Find where the given text appears and provide that cell's center as [x, y] coordinate. 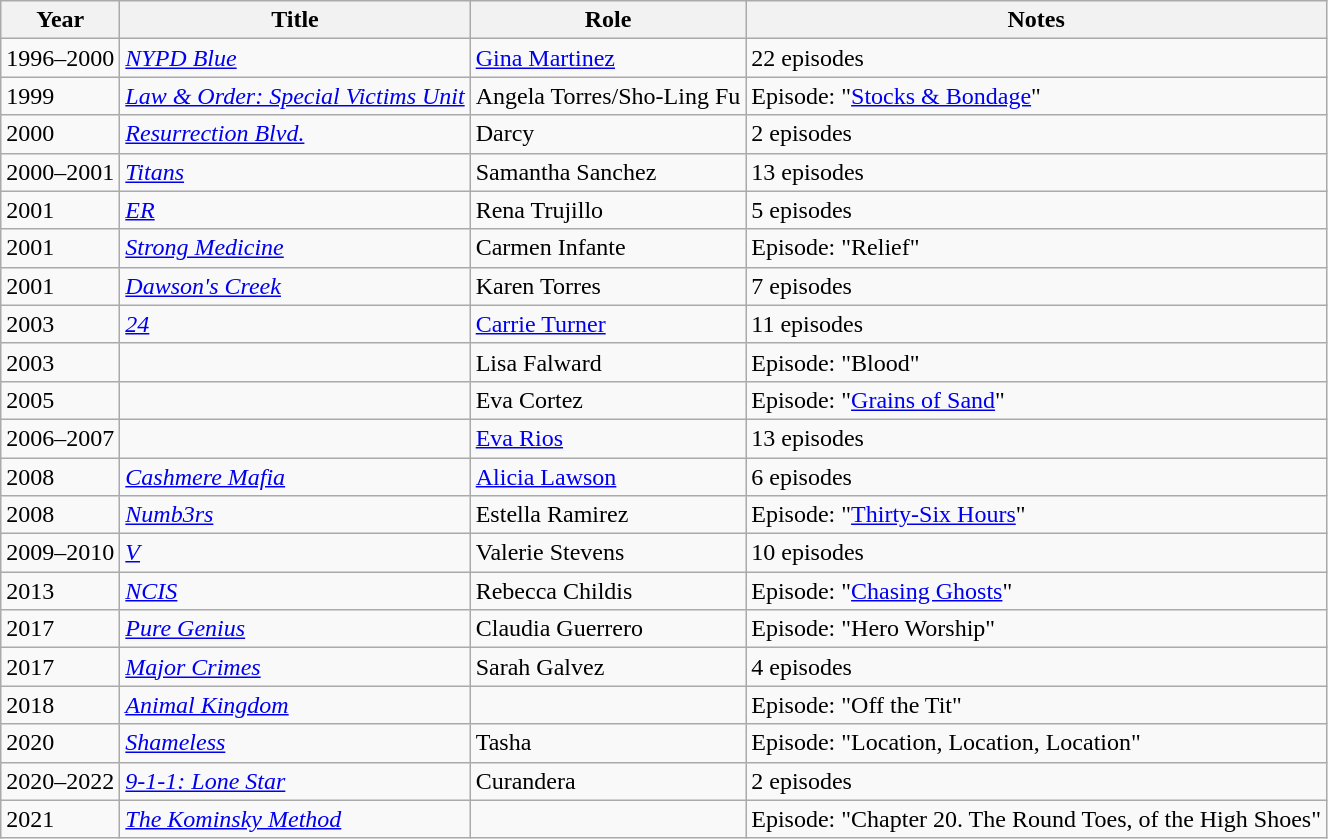
Title [295, 20]
Shameless [295, 743]
Tasha [608, 743]
24 [295, 324]
Rebecca Childis [608, 591]
2021 [60, 819]
Karen Torres [608, 286]
Year [60, 20]
Episode: "Chapter 20. The Round Toes, of the High Shoes" [1036, 819]
NYPD Blue [295, 58]
7 episodes [1036, 286]
Curandera [608, 781]
10 episodes [1036, 553]
Carrie Turner [608, 324]
9-1-1: Lone Star [295, 781]
V [295, 553]
Angela Torres/Sho-Ling Fu [608, 96]
Episode: "Hero Worship" [1036, 629]
Lisa Falward [608, 362]
Resurrection Blvd. [295, 134]
Dawson's Creek [295, 286]
Notes [1036, 20]
Eva Rios [608, 438]
Samantha Sanchez [608, 172]
1999 [60, 96]
2020–2022 [60, 781]
Animal Kingdom [295, 705]
NCIS [295, 591]
2009–2010 [60, 553]
2006–2007 [60, 438]
Episode: "Relief" [1036, 248]
ER [295, 210]
Valerie Stevens [608, 553]
Role [608, 20]
2018 [60, 705]
4 episodes [1036, 667]
Eva Cortez [608, 400]
Episode: "Stocks & Bondage" [1036, 96]
Episode: "Location, Location, Location" [1036, 743]
Strong Medicine [295, 248]
2000–2001 [60, 172]
Law & Order: Special Victims Unit [295, 96]
1996–2000 [60, 58]
Numb3rs [295, 515]
Gina Martinez [608, 58]
11 episodes [1036, 324]
2000 [60, 134]
Alicia Lawson [608, 477]
Estella Ramirez [608, 515]
2013 [60, 591]
Carmen Infante [608, 248]
Sarah Galvez [608, 667]
Episode: "Off the Tit" [1036, 705]
Titans [295, 172]
Episode: "Thirty-Six Hours" [1036, 515]
22 episodes [1036, 58]
Rena Trujillo [608, 210]
2020 [60, 743]
Major Crimes [295, 667]
Pure Genius [295, 629]
Claudia Guerrero [608, 629]
The Kominsky Method [295, 819]
5 episodes [1036, 210]
Episode: "Chasing Ghosts" [1036, 591]
Episode: "Grains of Sand" [1036, 400]
Cashmere Mafia [295, 477]
6 episodes [1036, 477]
Darcy [608, 134]
Episode: "Blood" [1036, 362]
2005 [60, 400]
